Extract the (X, Y) coordinate from the center of the cell holding the provided text.  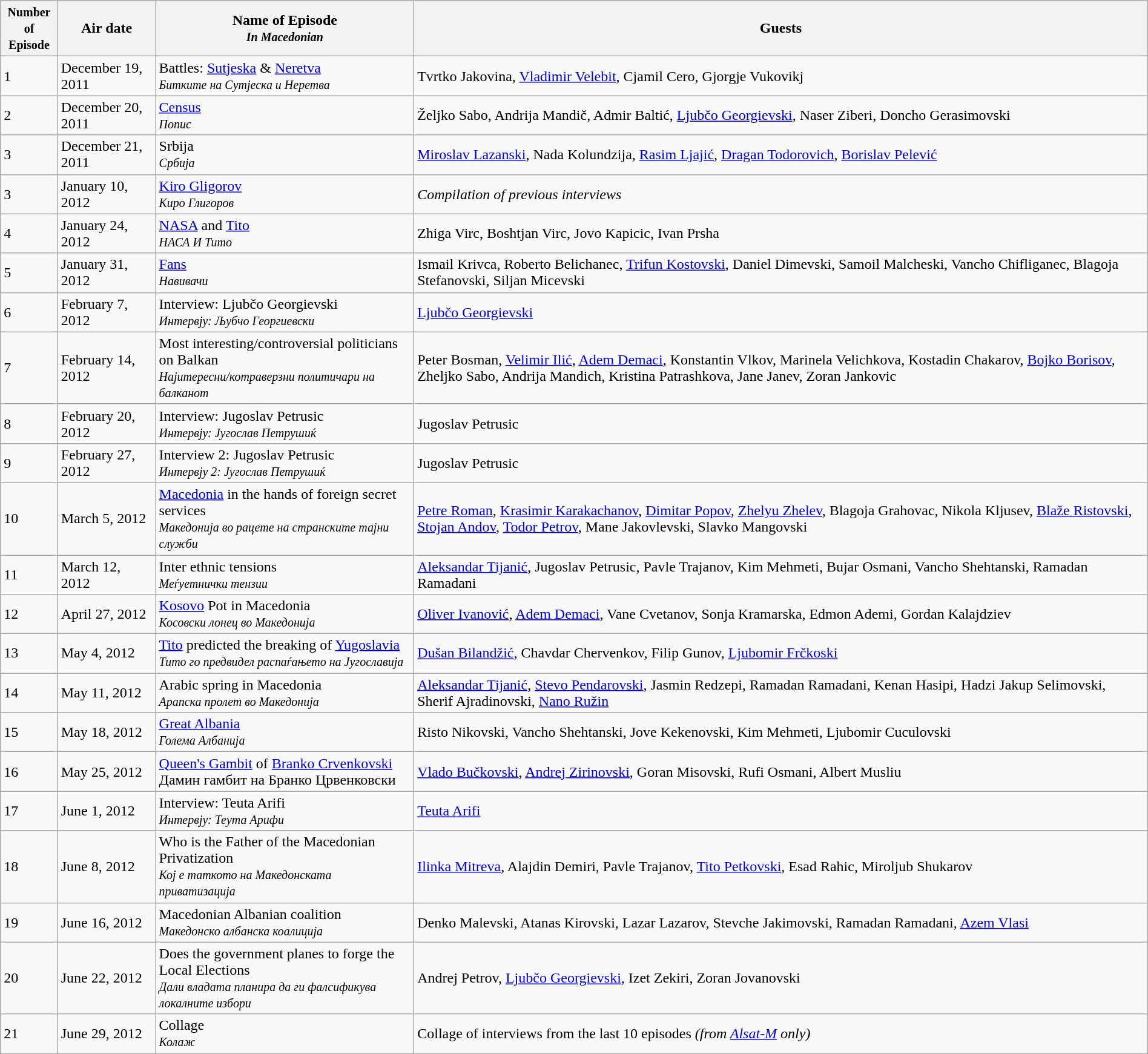
11 (29, 574)
Collage of interviews from the last 10 episodes (from Alsat-M only) (781, 1034)
7 (29, 368)
May 4, 2012 (107, 654)
May 25, 2012 (107, 771)
December 20, 2011 (107, 115)
Tvrtko Jakovina, Vladimir Velebit, Cjamil Cero, Gjorgje Vukovikj (781, 76)
6 (29, 312)
Guests (781, 28)
Compilation of previous interviews (781, 194)
16 (29, 771)
10 (29, 518)
May 18, 2012 (107, 733)
15 (29, 733)
December 21, 2011 (107, 155)
Air date (107, 28)
Collage Колаж (285, 1034)
Battles: Sutjeska & Neretva Битките на Сутјеска и Неретва (285, 76)
13 (29, 654)
Does the government planes to forge the Local Elections Дали владата планира да ги фалсификува локалните избори (285, 978)
Census Попис (285, 115)
Srbija Србија (285, 155)
Interview: Teuta Arifi Интервју: Теута Арифи (285, 811)
Macedonia in the hands of foreign secret services Македонија во рацете на странските тајни служби (285, 518)
Kiro Gligorov Киро Глигоров (285, 194)
14 (29, 693)
Aleksandar Tijanić, Stevo Pendarovski, Jasmin Redzepi, Ramadan Ramadani, Kenan Hasipi, Hadzi Jakup Selimovski, Sherif Ajradinovski, Nano Ružin (781, 693)
December 19, 2011 (107, 76)
June 22, 2012 (107, 978)
March 12, 2012 (107, 574)
Interview 2: Jugoslav Petrusic Интервју 2: Југослав Петрушиќ (285, 463)
Dušan Bilandžić, Chavdar Chervenkov, Filip Gunov, Ljubomir Frčkoski (781, 654)
Kosovo Pot in Macedonia Косовски лонец во Македонија (285, 614)
Name of Episode In Macedonian (285, 28)
Ljubčo Georgievski (781, 312)
Queen's Gambit of Branko Crvenkovski Дамин гамбит на Бранко Црвенковски (285, 771)
Arabic spring in Macedonia Арапска пролет во Македонија (285, 693)
February 14, 2012 (107, 368)
Denko Malevski, Atanas Kirovski, Lazar Lazarov, Stevche Jakimovski, Ramadan Ramadani, Azem Vlasi (781, 923)
Risto Nikovski, Vancho Shehtanski, Jove Kekenovski, Kim Mehmeti, Ljubomir Cuculovski (781, 733)
Andrej Petrov, Ljubčo Georgievski, Izet Zekiri, Zoran Jovanovski (781, 978)
Who is the Father of the Macedonian Privatization Кој е таткото на Македонската приватизација (285, 867)
April 27, 2012 (107, 614)
Inter ethnic tensions Меѓуетнички тензии (285, 574)
17 (29, 811)
8 (29, 424)
Most interesting/controversial politicians on Balkan Најитересни/котраверзни политичари на балканот (285, 368)
Interview: Ljubčo Georgievski Интервју: Љубчо Георгиевски (285, 312)
Ismail Krivca, Roberto Belichanec, Trifun Kostovski, Daniel Dimevski, Samoil Malcheski, Vancho Chifliganec, Blagoja Stefanovski, Siljan Micevski (781, 272)
Aleksandar Tijanić, Jugoslav Petrusic, Pavle Trajanov, Kim Mehmeti, Bujar Osmani, Vancho Shehtanski, Ramadan Ramadani (781, 574)
February 7, 2012 (107, 312)
9 (29, 463)
Great Albania Голема Албанија (285, 733)
January 10, 2012 (107, 194)
Teuta Arifi (781, 811)
4 (29, 234)
January 31, 2012 (107, 272)
March 5, 2012 (107, 518)
June 16, 2012 (107, 923)
Interview: Jugoslav Petrusic Интервју: Југослав Петрушиќ (285, 424)
June 29, 2012 (107, 1034)
NASA and Tito НАСА И Тито (285, 234)
12 (29, 614)
Tito predicted the breaking of Yugoslavia Тито го предвидел распаѓањето на Југославија (285, 654)
20 (29, 978)
18 (29, 867)
June 8, 2012 (107, 867)
5 (29, 272)
Macedonian Albanian coalition Македонско албанска коалиција (285, 923)
Miroslav Lazanski, Nada Kolundzija, Rasim Ljajić, Dragan Todorovich, Borislav Pelević (781, 155)
2 (29, 115)
Oliver Ivanović, Adem Demaci, Vane Cvetanov, Sonja Kramarska, Edmon Ademi, Gordan Kalajdziev (781, 614)
June 1, 2012 (107, 811)
Vlado Bučkovski, Andrej Zirinovski, Goran Misovski, Rufi Osmani, Albert Musliu (781, 771)
Željko Sabo, Andrija Mandič, Admir Baltić, Ljubčo Georgievski, Naser Ziberi, Doncho Gerasimovski (781, 115)
January 24, 2012 (107, 234)
May 11, 2012 (107, 693)
Zhiga Virc, Boshtjan Virc, Jovo Kapicic, Ivan Prsha (781, 234)
February 27, 2012 (107, 463)
21 (29, 1034)
1 (29, 76)
Number of Episode (29, 28)
Fans Навивачи (285, 272)
19 (29, 923)
Ilinka Mitreva, Alajdin Demiri, Pavle Trajanov, Tito Petkovski, Esad Rahic, Miroljub Shukarov (781, 867)
February 20, 2012 (107, 424)
